Return the (x, y) coordinate for the center point of the cell that contains the specified text.  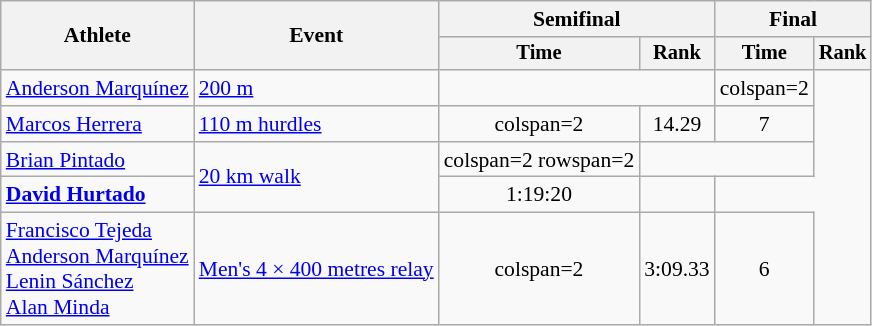
7 (764, 124)
Final (794, 19)
1:19:20 (540, 195)
Anderson Marquínez (98, 88)
110 m hurdles (316, 124)
14.29 (676, 124)
Event (316, 36)
colspan=2 rowspan=2 (540, 160)
3:09.33 (676, 269)
David Hurtado (98, 195)
Francisco TejedaAnderson MarquínezLenin SánchezAlan Minda (98, 269)
Brian Pintado (98, 160)
6 (764, 269)
20 km walk (316, 178)
Men's 4 × 400 metres relay (316, 269)
200 m (316, 88)
Marcos Herrera (98, 124)
Semifinal (577, 19)
Athlete (98, 36)
